Locate the cell with the specified text and output its (X, Y) center coordinate. 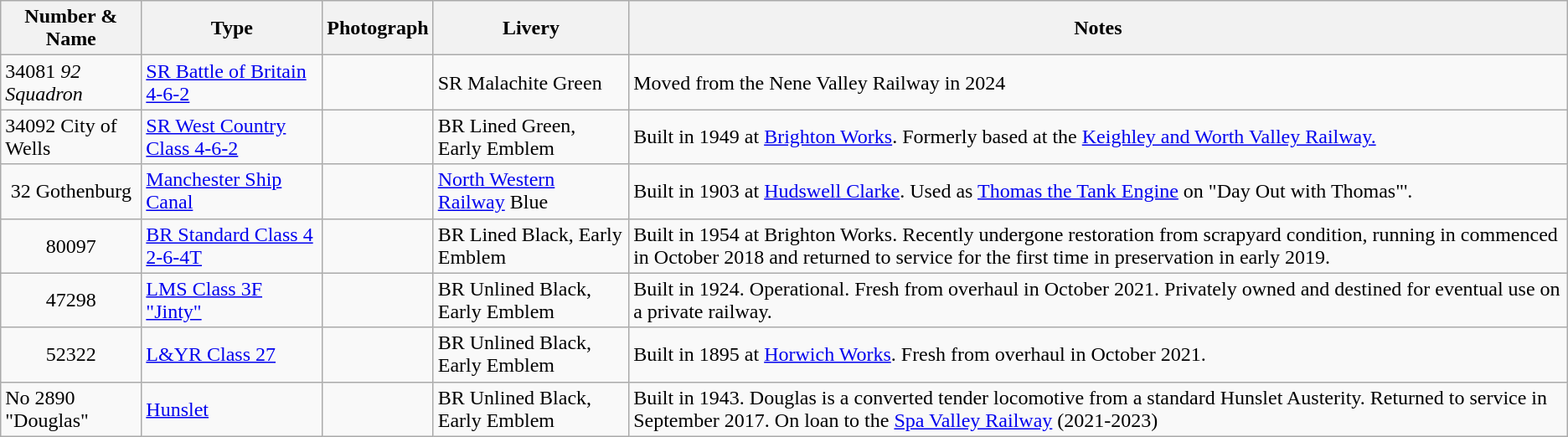
North Western Railway Blue (531, 191)
80097 (71, 246)
BR Lined Green, Early Emblem (531, 137)
LMS Class 3F "Jinty" (232, 300)
BR Lined Black, Early Emblem (531, 246)
47298 (71, 300)
Notes (1099, 28)
34081 92 Squadron (71, 82)
Built in 1895 at Horwich Works. Fresh from overhaul in October 2021. (1099, 355)
Moved from the Nene Valley Railway in 2024 (1099, 82)
Hunslet (232, 409)
Photograph (378, 28)
34092 City of Wells (71, 137)
Manchester Ship Canal (232, 191)
Livery (531, 28)
Built in 1924. Operational. Fresh from overhaul in October 2021. Privately owned and destined for eventual use on a private railway. (1099, 300)
No 2890 "Douglas" (71, 409)
SR Malachite Green (531, 82)
52322 (71, 355)
SR Battle of Britain 4-6-2 (232, 82)
Type (232, 28)
32 Gothenburg (71, 191)
SR West Country Class 4-6-2 (232, 137)
Number & Name (71, 28)
Built in 1903 at Hudswell Clarke. Used as Thomas the Tank Engine on "Day Out with Thomas"'. (1099, 191)
Built in 1949 at Brighton Works. Formerly based at the Keighley and Worth Valley Railway. (1099, 137)
L&YR Class 27 (232, 355)
BR Standard Class 4 2-6-4T (232, 246)
